Determine the (x, y) coordinate at the center of the cell enclosing the given text.  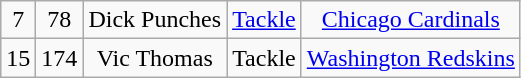
Washington Redskins (410, 58)
174 (60, 58)
78 (60, 20)
Chicago Cardinals (410, 20)
Vic Thomas (155, 58)
15 (18, 58)
Dick Punches (155, 20)
7 (18, 20)
